Find where the given text appears and provide that cell's center as [X, Y] coordinate. 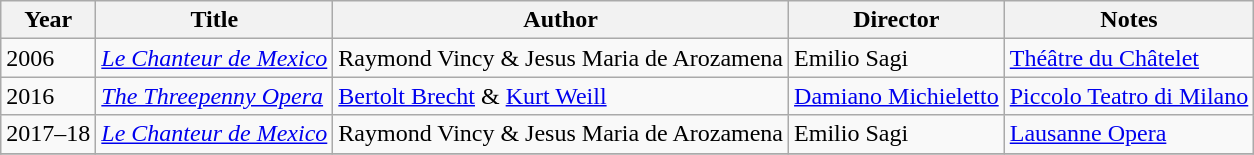
2016 [48, 96]
Title [214, 20]
Director [897, 20]
2006 [48, 58]
Bertolt Brecht & Kurt Weill [561, 96]
Damiano Michieletto [897, 96]
Notes [1129, 20]
Lausanne Opera [1129, 134]
Piccolo Teatro di Milano [1129, 96]
Author [561, 20]
Théâtre du Châtelet [1129, 58]
Year [48, 20]
The Threepenny Opera [214, 96]
2017–18 [48, 134]
